Return the (X, Y) coordinate for the center point of the cell that contains the specified text.  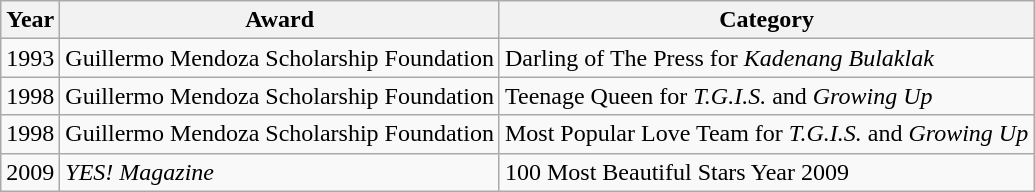
Award (280, 20)
100 Most Beautiful Stars Year 2009 (766, 172)
1993 (30, 58)
Darling of The Press for Kadenang Bulaklak (766, 58)
Category (766, 20)
2009 (30, 172)
Year (30, 20)
Teenage Queen for T.G.I.S. and Growing Up (766, 96)
Most Popular Love Team for T.G.I.S. and Growing Up (766, 134)
YES! Magazine (280, 172)
